Extract the [x, y] coordinate from the center of the cell holding the provided text.  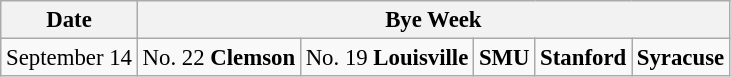
SMU [504, 58]
Date [69, 20]
Syracuse [681, 58]
No. 19 Louisville [386, 58]
Bye Week [433, 20]
September 14 [69, 58]
No. 22 Clemson [218, 58]
Stanford [584, 58]
